Provide the (x, y) coordinate of the cell's center where the given text is located.  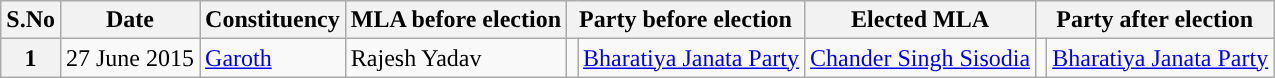
Date (130, 20)
Elected MLA (920, 20)
S.No (31, 20)
MLA before election (456, 20)
Constituency (273, 20)
Rajesh Yadav (456, 58)
Chander Singh Sisodia (920, 58)
1 (31, 58)
27 June 2015 (130, 58)
Party after election (1155, 20)
Garoth (273, 58)
Party before election (686, 20)
